Return the (x, y) coordinate for the center point of the cell that contains the specified text.  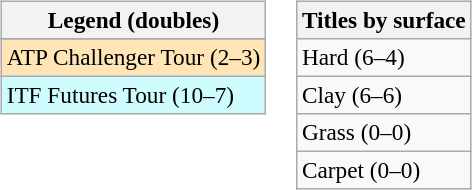
Clay (6–6) (384, 95)
ATP Challenger Tour (2–3) (133, 57)
Legend (doubles) (133, 20)
ITF Futures Tour (10–7) (133, 95)
Titles by surface (384, 20)
Grass (0–0) (384, 133)
Hard (6–4) (384, 57)
Carpet (0–0) (384, 171)
